From the cell containing the given text, extract its center point as [x, y] coordinate. 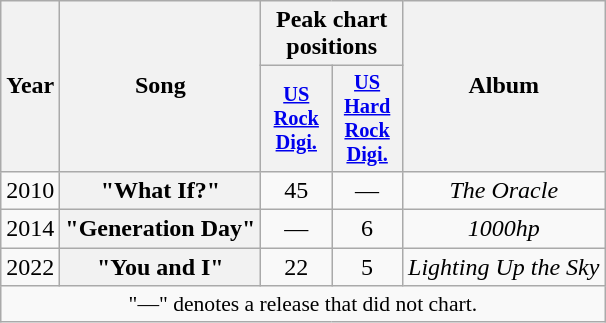
US Hard Rock Digi. [368, 119]
"What If?" [160, 190]
Year [30, 86]
1000hp [504, 229]
The Oracle [504, 190]
Album [504, 86]
Lighting Up the Sky [504, 267]
5 [368, 267]
"—" denotes a release that did not chart. [303, 304]
2010 [30, 190]
45 [296, 190]
22 [296, 267]
2014 [30, 229]
Song [160, 86]
US Rock Digi. [296, 119]
Peak chart positions [332, 34]
"You and I" [160, 267]
2022 [30, 267]
6 [368, 229]
"Generation Day" [160, 229]
